Find where the given text appears and provide that cell's center as [X, Y] coordinate. 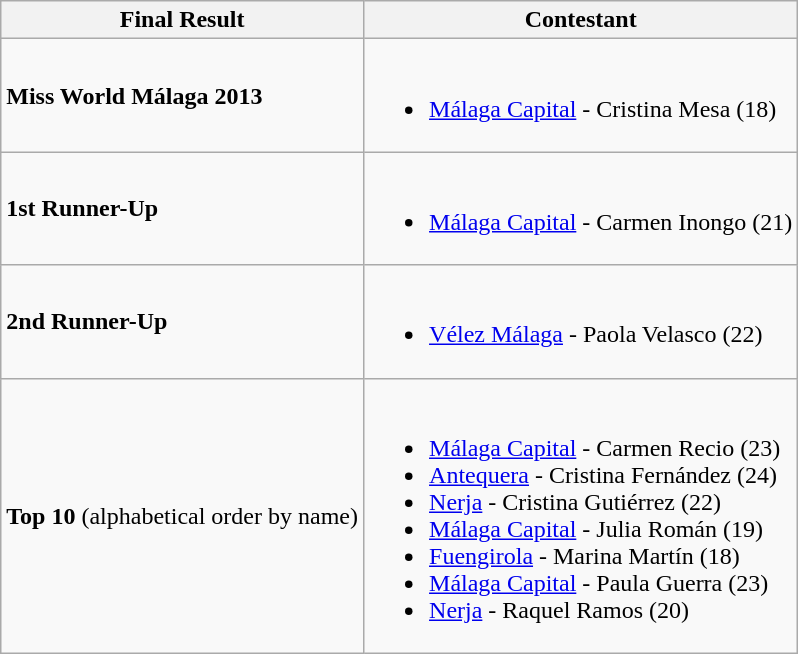
Top 10 (alphabetical order by name) [182, 516]
Final Result [182, 20]
1st Runner-Up [182, 208]
Miss World Málaga 2013 [182, 96]
Contestant [581, 20]
Málaga Capital - Carmen Inongo (21) [581, 208]
Vélez Málaga - Paola Velasco (22) [581, 322]
Málaga Capital - Cristina Mesa (18) [581, 96]
2nd Runner-Up [182, 322]
